Detect which cell encompasses the target text, then output its [x, y] center coordinate. 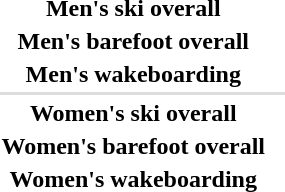
Men's barefoot overall [134, 41]
Women's barefoot overall [134, 146]
Men's wakeboarding [134, 74]
Women's ski overall [134, 113]
